From the cell containing the given text, extract its center point as [x, y] coordinate. 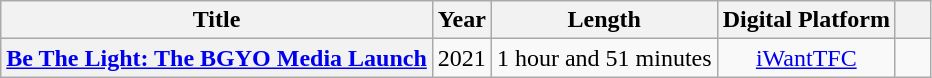
2021 [462, 58]
Year [462, 20]
iWantTFC [806, 58]
Title [217, 20]
Length [604, 20]
Digital Platform [806, 20]
Be The Light: The BGYO Media Launch [217, 58]
1 hour and 51 minutes [604, 58]
